Determine the (X, Y) coordinate at the center of the cell enclosing the given text.  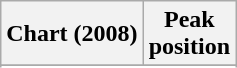
Peakposition (189, 34)
Chart (2008) (72, 34)
